Pinpoint the cell where the given text exists, returning its (x, y) midpoint coordinate. 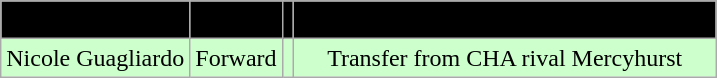
Graduate Student from Harvard University (504, 20)
Nicole Guagliardo (96, 58)
Nikki Friesen (96, 20)
Transfer from CHA rival Mercyhurst (504, 58)
